Detect which cell encompasses the target text, then output its (X, Y) center coordinate. 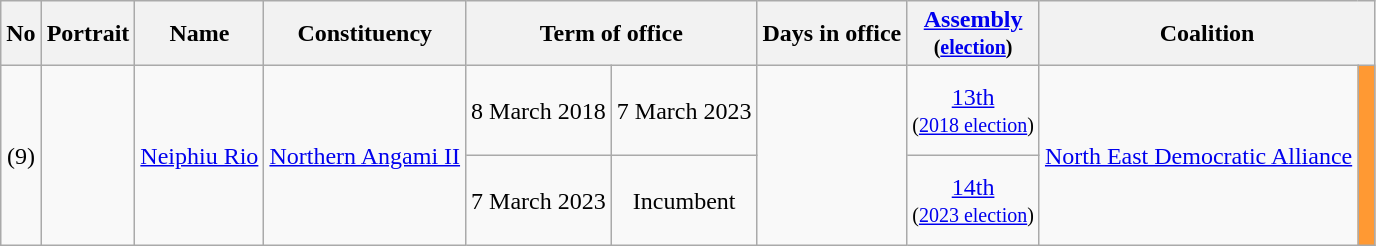
8 March 2018 (539, 111)
(9) (21, 156)
Portrait (88, 34)
Coalition (1206, 34)
14th(2023 election) (974, 201)
Northern Angami II (365, 156)
No (21, 34)
Assembly(election) (974, 34)
Days in office (832, 34)
Constituency (365, 34)
Name (200, 34)
North East Democratic Alliance (1198, 156)
13th(2018 election) (974, 111)
Incumbent (684, 201)
Neiphiu Rio (200, 156)
Term of office (612, 34)
